Capture the cell that displays the provided text and extract its (x, y) central coordinate. 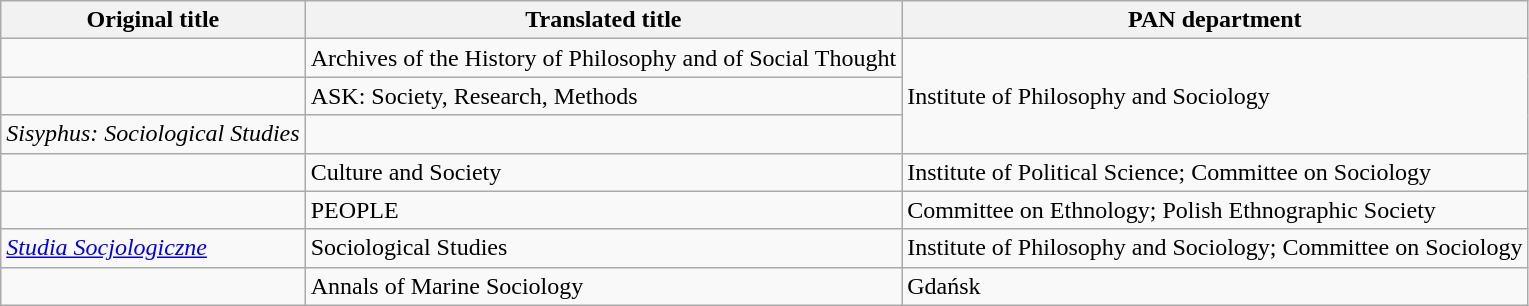
Institute of Philosophy and Sociology (1215, 96)
PEOPLE (604, 210)
Institute of Philosophy and Sociology; Committee on Sociology (1215, 248)
Translated title (604, 20)
Annals of Marine Sociology (604, 286)
Culture and Society (604, 172)
Sociological Studies (604, 248)
Committee on Ethnology; Polish Ethnographic Society (1215, 210)
Original title (153, 20)
PAN department (1215, 20)
Archives of the History of Philosophy and of Social Thought (604, 58)
ASK: Society, Research, Methods (604, 96)
Institute of Political Science; Committee on Sociology (1215, 172)
Sisyphus: Sociological Studies (153, 134)
Gdańsk (1215, 286)
Studia Socjologiczne (153, 248)
